For the text-containing cell, return its midpoint in [X, Y] coordinate format. 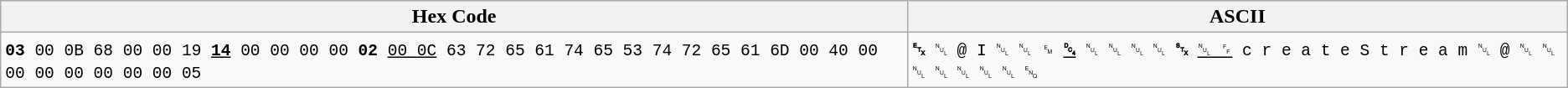
Hex Code [454, 17]
␃ ␀ @ I ␀ ␀ ␙ ␔ ␀ ␀ ␀ ␀ ␂ ␀ ␌ c r e a t e S t r e a m ␀ @ ␀ ␀ ␀ ␀ ␀ ␀ ␀ ␅ [1238, 60]
03 00 0B 68 00 00 19 14 00 00 00 00 02 00 0C 63 72 65 61 74 65 53 74 72 65 61 6D 00 40 00 00 00 00 00 00 00 05 [454, 60]
ASCII [1238, 17]
